Determine the (X, Y) coordinate at the center of the cell enclosing the given text.  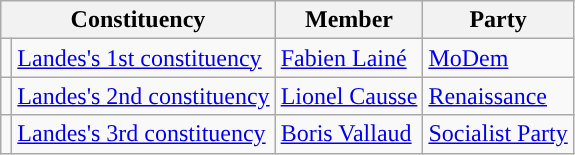
MoDem (498, 58)
Landes's 2nd constituency (144, 96)
Landes's 1st constituency (144, 58)
Socialist Party (498, 134)
Member (349, 20)
Lionel Causse (349, 96)
Party (498, 20)
Fabien Lainé (349, 58)
Boris Vallaud (349, 134)
Constituency (138, 20)
Renaissance (498, 96)
Landes's 3rd constituency (144, 134)
